Determine the [X, Y] coordinate at the center of the cell enclosing the given text.  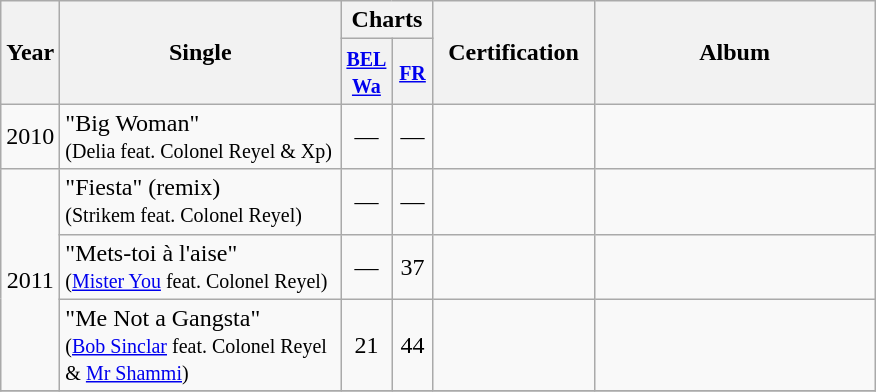
44 [412, 345]
Charts [387, 20]
"Mets-toi à l'aise" (Mister You feat. Colonel Reyel) [200, 266]
2010 [30, 136]
21 [366, 345]
"Big Woman" (Delia feat. Colonel Reyel & Xp) [200, 136]
"Fiesta" (remix) (Strikem feat. Colonel Reyel) [200, 202]
Certification [514, 52]
37 [412, 266]
Single [200, 52]
Album [734, 52]
2011 [30, 280]
"Me Not a Gangsta" (Bob Sinclar feat. Colonel Reyel & Mr Shammi) [200, 345]
Year [30, 52]
FR [412, 72]
BEL Wa [366, 72]
